Determine the [x, y] coordinate at the center of the cell enclosing the given text.  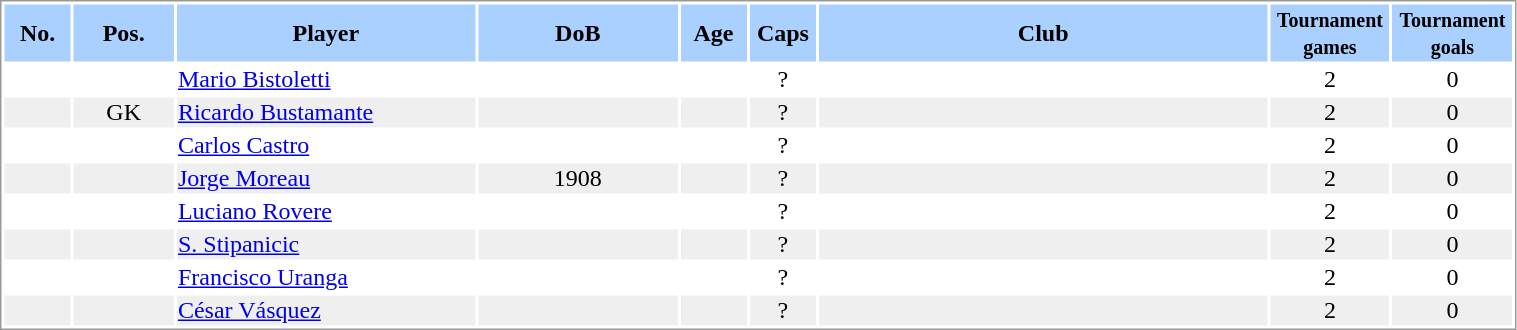
Age [713, 32]
No. [37, 32]
Club [1043, 32]
Mario Bistoletti [326, 79]
Francisco Uranga [326, 277]
GK [124, 113]
Ricardo Bustamante [326, 113]
Caps [783, 32]
S. Stipanicic [326, 245]
1908 [578, 179]
César Vásquez [326, 311]
Pos. [124, 32]
Carlos Castro [326, 145]
Tournamentgames [1330, 32]
Tournamentgoals [1453, 32]
Jorge Moreau [326, 179]
Player [326, 32]
DoB [578, 32]
Luciano Rovere [326, 211]
